Find where the given text appears and provide that cell's center as [X, Y] coordinate. 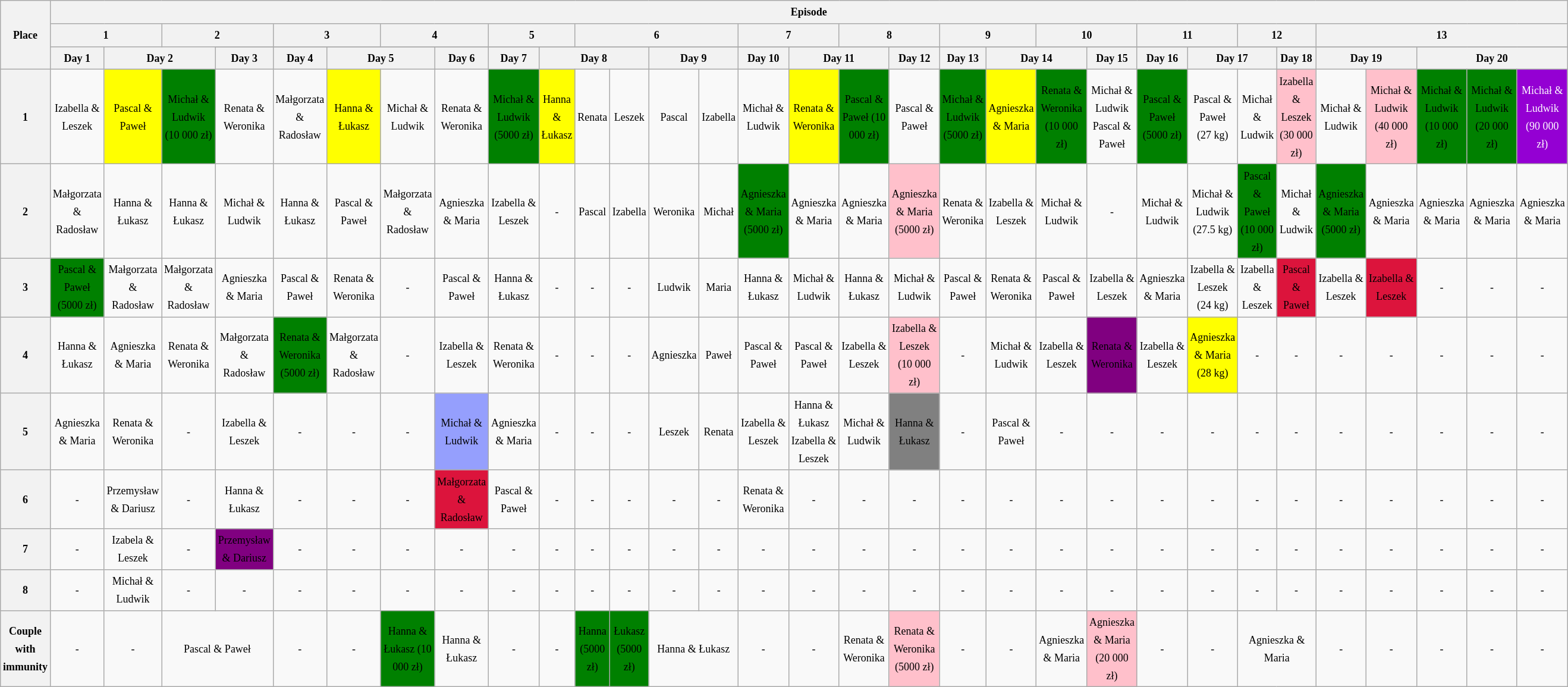
Izabella & Leszek (30 000 zł) [1296, 117]
Michał & Ludwik (20 000 zł) [1492, 117]
Day 16 [1162, 58]
Day 15 [1112, 58]
Agnieszka [674, 356]
Paweł [719, 356]
12 [1277, 34]
Day 19 [1366, 58]
Izabela & Leszek [133, 550]
Episode [809, 12]
Day 3 [244, 58]
10 [1087, 34]
Michał & Ludwik (90 000 zł) [1542, 117]
Day 17 [1232, 58]
Day 12 [915, 58]
Hanna (5000 zł) [592, 648]
13 [1441, 34]
Day 8 [593, 58]
Day 2 [159, 58]
Weronika [674, 211]
Day 20 [1492, 58]
Day 10 [763, 58]
Day 14 [1036, 58]
Łukasz (5000 zł) [630, 648]
11 [1187, 34]
Day 5 [381, 58]
Pascal & Paweł (27 kg) [1213, 117]
Michał [719, 211]
Day 1 [77, 58]
Day 18 [1296, 58]
Day 4 [300, 58]
Place [26, 35]
Hanna & Łukasz (10 000 zł) [408, 648]
9 [988, 34]
Izabella & Leszek (24 kg) [1213, 288]
Izabella & Leszek (10 000 zł) [915, 356]
Michał & Ludwik (27.5 kg) [1213, 211]
Hanna & Łukasz Izabella & Leszek [813, 432]
Day 9 [693, 58]
Day 11 [838, 58]
Day 13 [963, 58]
Couple with immunity [26, 648]
Michał & Ludwik Pascal & Paweł [1112, 117]
Day 6 [461, 58]
Ludwik [674, 288]
Agnieszka & Maria (20 000 zł) [1112, 648]
Renata & Weronika (10 000 zł) [1062, 117]
Agnieszka & Maria (28 kg) [1213, 356]
Day 7 [514, 58]
Michał & Ludwik (40 000 zł) [1391, 117]
Maria [719, 288]
